Determine the [X, Y] coordinate at the center of the cell enclosing the given text.  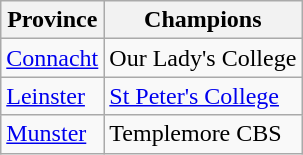
Champions [203, 20]
Templemore CBS [203, 134]
Our Lady's College [203, 58]
Connacht [52, 58]
St Peter's College [203, 96]
Leinster [52, 96]
Province [52, 20]
Munster [52, 134]
